Search for the cell housing the specified text and yield its (X, Y) center coordinate. 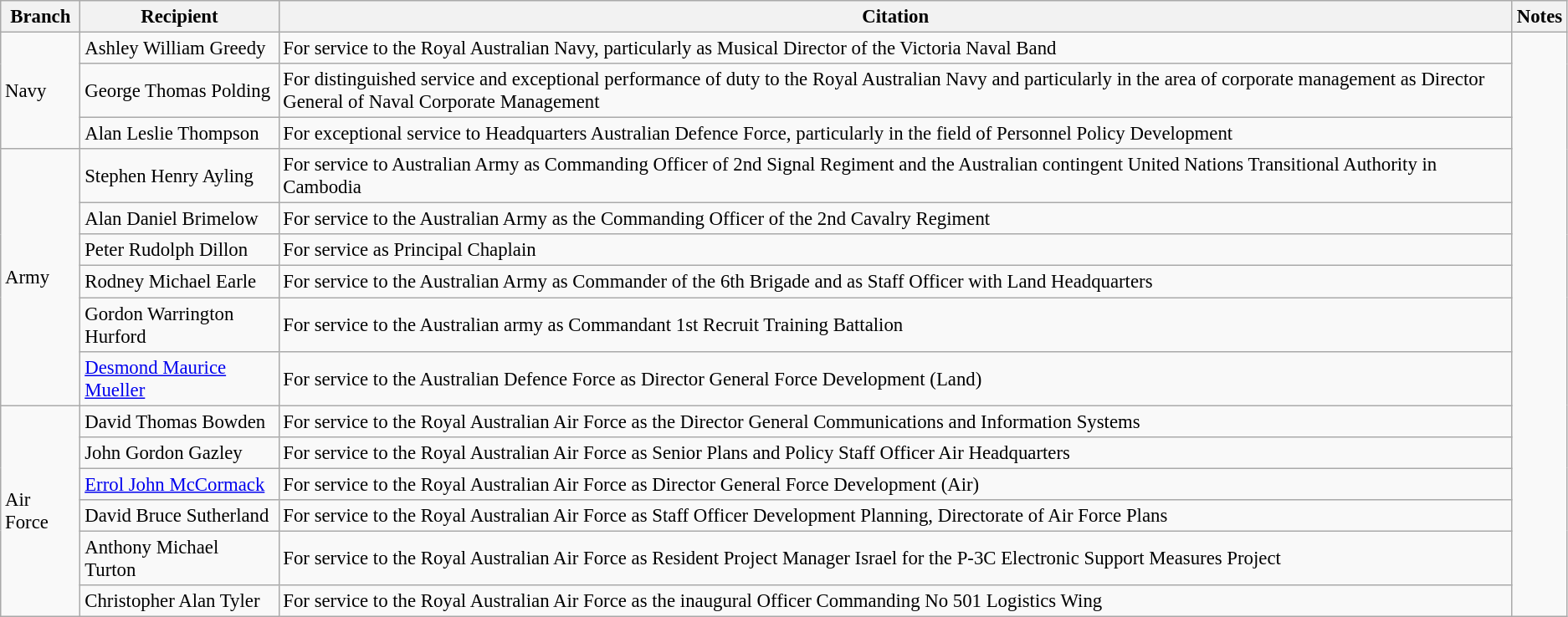
Stephen Henry Ayling (179, 176)
For service as Principal Chaplain (895, 250)
For service to the Royal Australian Air Force as Staff Officer Development Planning, Directorate of Air Force Plans (895, 516)
Ashley William Greedy (179, 48)
Citation (895, 17)
For service to the Royal Australian Air Force as Director General Force Development (Air) (895, 484)
George Thomas Polding (179, 90)
Errol John McCormack (179, 484)
For service to the Australian Army as the Commanding Officer of the 2nd Cavalry Regiment (895, 219)
For service to the Royal Australian Air Force as the inaugural Officer Commanding No 501 Logistics Wing (895, 601)
Army (40, 278)
For service to the Royal Australian Navy, particularly as Musical Director of the Victoria Naval Band (895, 48)
Desmond Maurice Mueller (179, 378)
Gordon Warrington Hurford (179, 324)
For service to the Australian army as Commandant 1st Recruit Training Battalion (895, 324)
Christopher Alan Tyler (179, 601)
Rodney Michael Earle (179, 282)
David Thomas Bowden (179, 421)
Anthony Michael Turton (179, 558)
Alan Daniel Brimelow (179, 219)
Peter Rudolph Dillon (179, 250)
Alan Leslie Thompson (179, 134)
Navy (40, 91)
For service to the Royal Australian Air Force as the Director General Communications and Information Systems (895, 421)
Branch (40, 17)
John Gordon Gazley (179, 452)
Air Force (40, 512)
Notes (1540, 17)
For service to the Royal Australian Air Force as Senior Plans and Policy Staff Officer Air Headquarters (895, 452)
For exceptional service to Headquarters Australian Defence Force, particularly in the field of Personnel Policy Development (895, 134)
For service to the Royal Australian Air Force as Resident Project Manager Israel for the P-3C Electronic Support Measures Project (895, 558)
For service to the Australian Defence Force as Director General Force Development (Land) (895, 378)
For service to the Australian Army as Commander of the 6th Brigade and as Staff Officer with Land Headquarters (895, 282)
David Bruce Sutherland (179, 516)
Recipient (179, 17)
